Return [x, y] of the center of cell containing provided text 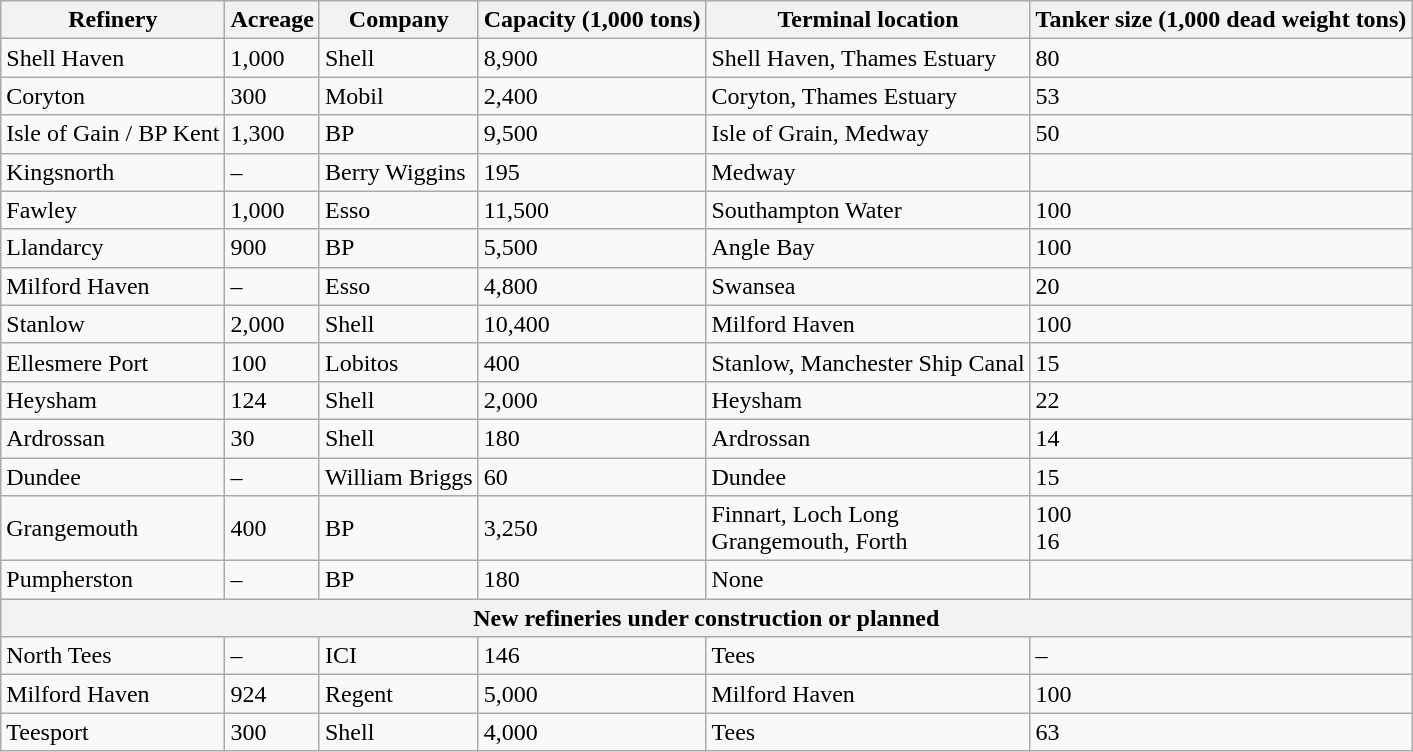
Southampton Water [868, 210]
14 [1221, 438]
Finnart, Loch LongGrangemouth, Forth [868, 528]
5,000 [592, 694]
Isle of Gain / BP Kent [113, 134]
New refineries under construction or planned [706, 618]
22 [1221, 400]
Refinery [113, 20]
Llandarcy [113, 248]
50 [1221, 134]
North Tees [113, 656]
195 [592, 172]
3,250 [592, 528]
4,800 [592, 286]
30 [272, 438]
9,500 [592, 134]
Shell Haven [113, 58]
Grangemouth [113, 528]
Acreage [272, 20]
60 [592, 477]
53 [1221, 96]
Mobil [398, 96]
Terminal location [868, 20]
80 [1221, 58]
Fawley [113, 210]
Ellesmere Port [113, 362]
5,500 [592, 248]
Teesport [113, 732]
Swansea [868, 286]
Medway [868, 172]
11,500 [592, 210]
10,400 [592, 324]
Coryton [113, 96]
63 [1221, 732]
Lobitos [398, 362]
Shell Haven, Thames Estuary [868, 58]
924 [272, 694]
Isle of Grain, Medway [868, 134]
Capacity (1,000 tons) [592, 20]
Regent [398, 694]
Berry Wiggins [398, 172]
Kingsnorth [113, 172]
20 [1221, 286]
ICI [398, 656]
10016 [1221, 528]
Angle Bay [868, 248]
146 [592, 656]
Pumpherston [113, 580]
2,400 [592, 96]
Coryton, Thames Estuary [868, 96]
4,000 [592, 732]
Tanker size (1,000 dead weight tons) [1221, 20]
Stanlow, Manchester Ship Canal [868, 362]
William Briggs [398, 477]
1,300 [272, 134]
124 [272, 400]
None [868, 580]
8,900 [592, 58]
Company [398, 20]
Stanlow [113, 324]
900 [272, 248]
